Extract the [x, y] coordinate from the center of the cell holding the provided text.  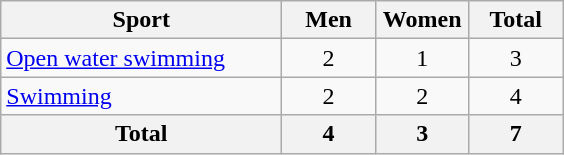
7 [516, 134]
Swimming [142, 96]
Men [329, 20]
1 [422, 58]
Open water swimming [142, 58]
Sport [142, 20]
Women [422, 20]
